From the cell containing the given text, extract its center point as [x, y] coordinate. 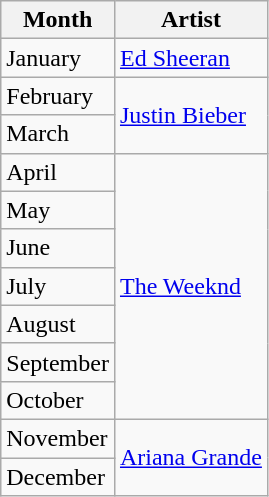
Ariana Grande [190, 457]
Artist [190, 20]
April [58, 172]
June [58, 248]
March [58, 134]
September [58, 362]
July [58, 286]
Ed Sheeran [190, 58]
The Weeknd [190, 286]
November [58, 438]
October [58, 400]
May [58, 210]
August [58, 324]
December [58, 477]
January [58, 58]
Justin Bieber [190, 115]
Month [58, 20]
February [58, 96]
